For the text-containing cell, return its midpoint in [X, Y] coordinate format. 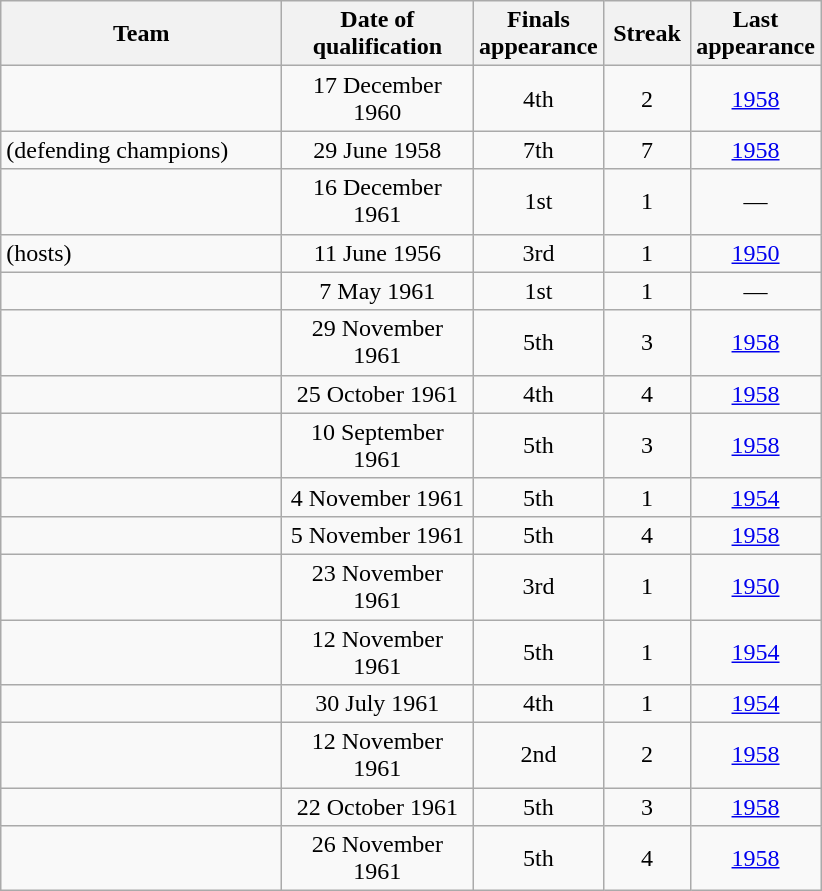
7 [647, 150]
7 May 1961 [378, 291]
Date of qualification [378, 34]
23 November 1961 [378, 586]
Last appearance [756, 34]
29 June 1958 [378, 150]
17 December 1960 [378, 98]
2nd [538, 756]
29 November 1961 [378, 342]
16 December 1961 [378, 202]
4 November 1961 [378, 497]
11 June 1956 [378, 253]
10 September 1961 [378, 446]
22 October 1961 [378, 807]
7th [538, 150]
(defending champions) [142, 150]
30 July 1961 [378, 704]
5 November 1961 [378, 535]
25 October 1961 [378, 394]
Team [142, 34]
Finals appearance [538, 34]
Streak [647, 34]
(hosts) [142, 253]
26 November 1961 [378, 858]
